From the cell containing the given text, extract its center point as [x, y] coordinate. 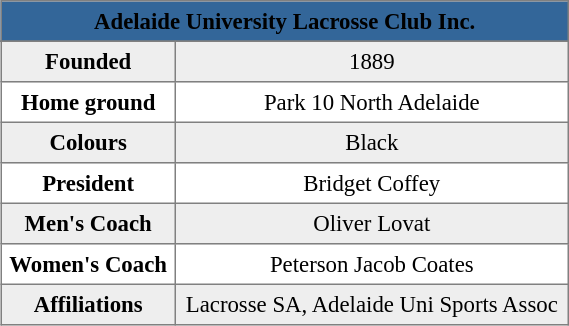
Black [372, 142]
Adelaide University Lacrosse Club Inc. [284, 21]
1889 [372, 61]
Lacrosse SA, Adelaide Uni Sports Assoc [372, 304]
Colours [88, 142]
Home ground [88, 102]
Peterson Jacob Coates [372, 264]
Bridget Coffey [372, 183]
Affiliations [88, 304]
Park 10 North Adelaide [372, 102]
Women's Coach [88, 264]
Founded [88, 61]
Oliver Lovat [372, 223]
Men's Coach [88, 223]
President [88, 183]
